Search for the cell housing the specified text and yield its (X, Y) center coordinate. 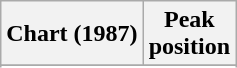
Peakposition (189, 34)
Chart (1987) (72, 34)
